Extract the [X, Y] coordinate from the center of the cell holding the provided text.  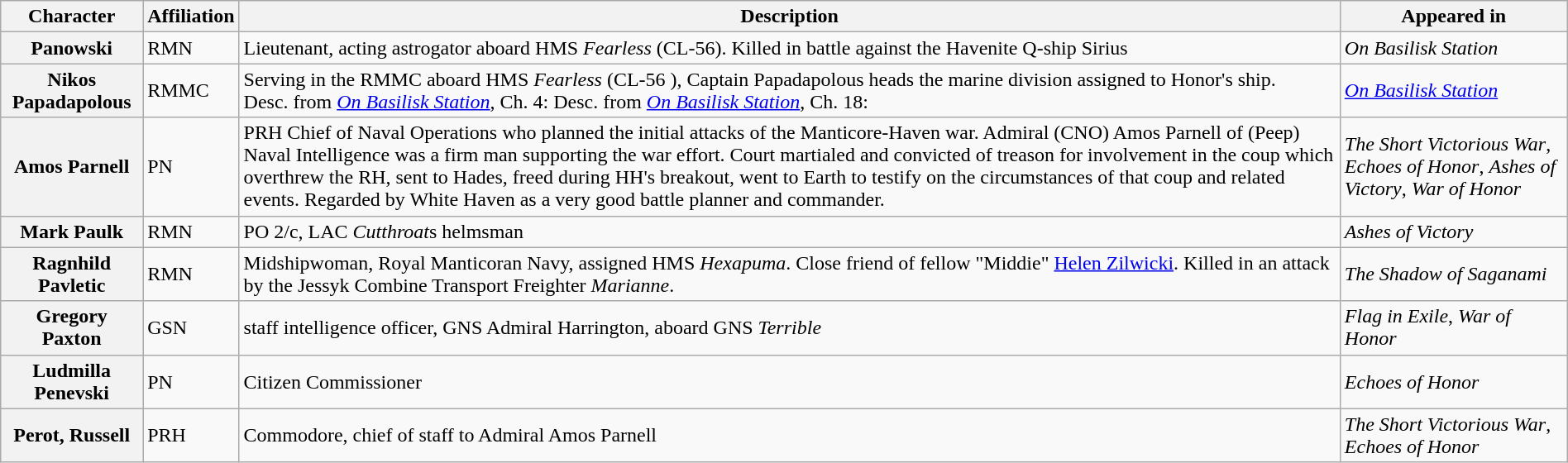
Amos Parnell [72, 167]
GSN [191, 327]
Gregory Paxton [72, 327]
Echoes of Honor [1454, 382]
Panowski [72, 48]
The Short Victorious War, Echoes of Honor [1454, 435]
Perot, Russell [72, 435]
The Short Victorious War, Echoes of Honor, Ashes of Victory, War of Honor [1454, 167]
Lieutenant, acting astrogator aboard HMS Fearless (CL-56). Killed in battle against the Havenite Q-ship Sirius [789, 48]
staff intelligence officer, GNS Admiral Harrington, aboard GNS Terrible [789, 327]
Citizen Commissioner [789, 382]
Ashes of Victory [1454, 231]
RMMC [191, 91]
PO 2/c, LAC Cutthroats helmsman [789, 231]
Appeared in [1454, 17]
Nikos Papadapolous [72, 91]
Ludmilla Penevski [72, 382]
The Shadow of Saganami [1454, 274]
Affiliation [191, 17]
Description [789, 17]
Character [72, 17]
Flag in Exile, War of Honor [1454, 327]
PRH [191, 435]
Commodore, chief of staff to Admiral Amos Parnell [789, 435]
Mark Paulk [72, 231]
Ragnhild Pavletic [72, 274]
